Identify which cell holds the provided text, then report its (X, Y) central coordinate. 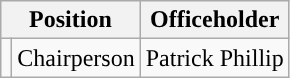
Chairperson (76, 58)
Officeholder (214, 20)
Position (70, 20)
Patrick Phillip (214, 58)
